Detect which cell encompasses the target text, then output its (x, y) center coordinate. 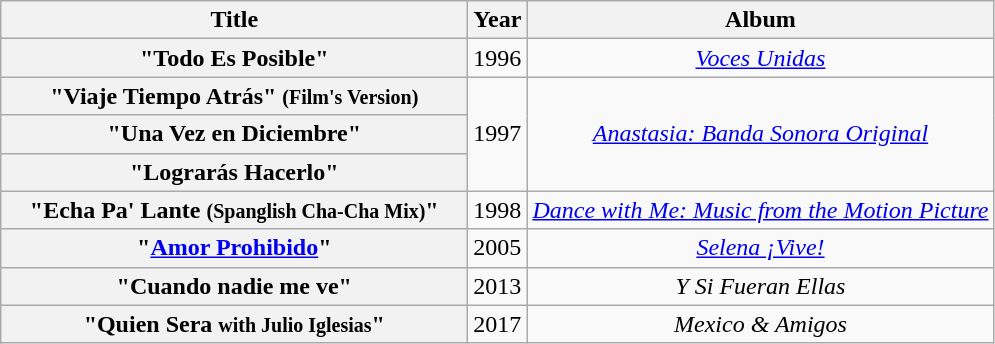
Voces Unidas (760, 58)
Mexico & Amigos (760, 324)
1998 (498, 210)
"Echa Pa' Lante (Spanglish Cha-Cha Mix)" (234, 210)
2005 (498, 248)
Dance with Me: Music from the Motion Picture (760, 210)
"Cuando nadie me ve" (234, 286)
Y Si Fueran Ellas (760, 286)
2013 (498, 286)
Year (498, 20)
1997 (498, 134)
"Una Vez en Diciembre" (234, 134)
Album (760, 20)
"Lograrás Hacerlo" (234, 172)
"Quien Sera with Julio Iglesias" (234, 324)
2017 (498, 324)
"Amor Prohibido" (234, 248)
1996 (498, 58)
"Viaje Tiempo Atrás" (Film's Version) (234, 96)
Anastasia: Banda Sonora Original (760, 134)
"Todo Es Posible" (234, 58)
Title (234, 20)
Selena ¡Vive! (760, 248)
